For the text-containing cell, return its midpoint in [X, Y] coordinate format. 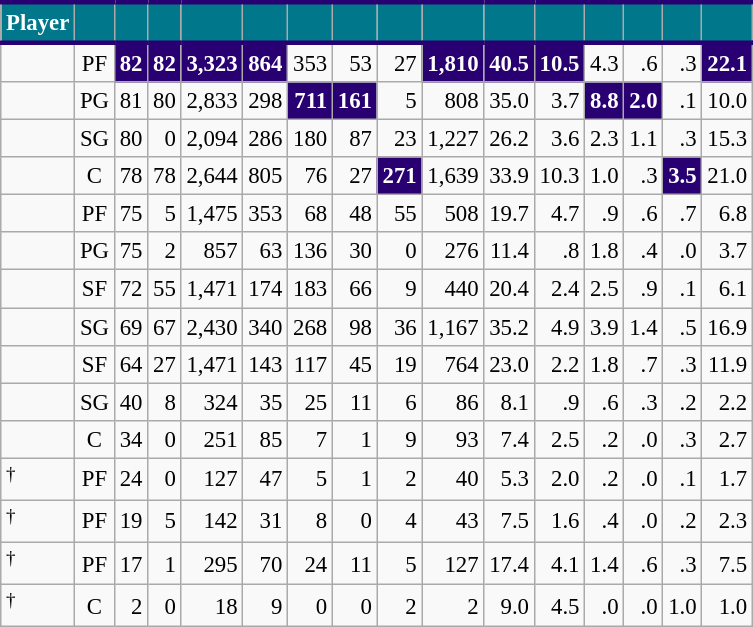
117 [310, 364]
47 [266, 479]
251 [212, 439]
6 [400, 402]
4.7 [559, 214]
8.1 [509, 402]
2,094 [212, 139]
808 [453, 101]
30 [354, 251]
1.1 [644, 139]
21.0 [727, 176]
81 [130, 101]
142 [212, 521]
764 [453, 364]
16.9 [727, 327]
4.1 [559, 563]
45 [354, 364]
3,323 [212, 62]
25 [310, 402]
10.3 [559, 176]
17.4 [509, 563]
298 [266, 101]
33.9 [509, 176]
4.5 [559, 606]
143 [266, 364]
87 [354, 139]
1.6 [559, 521]
43 [453, 521]
18 [212, 606]
35 [266, 402]
36 [400, 327]
161 [354, 101]
4.3 [604, 62]
11.9 [727, 364]
180 [310, 139]
440 [453, 289]
17 [130, 563]
86 [453, 402]
3.9 [604, 327]
22.1 [727, 62]
.5 [682, 327]
31 [266, 521]
35.2 [509, 327]
276 [453, 251]
1,810 [453, 62]
2,430 [212, 327]
10.5 [559, 62]
857 [212, 251]
20.4 [509, 289]
2.4 [559, 289]
324 [212, 402]
864 [266, 62]
26.2 [509, 139]
69 [130, 327]
35.0 [509, 101]
1.7 [727, 479]
2.7 [727, 439]
2,833 [212, 101]
23.0 [509, 364]
15.3 [727, 139]
3.5 [682, 176]
85 [266, 439]
805 [266, 176]
183 [310, 289]
63 [266, 251]
66 [354, 289]
4 [400, 521]
2,644 [212, 176]
11.4 [509, 251]
7.4 [509, 439]
48 [354, 214]
1,475 [212, 214]
40.5 [509, 62]
70 [266, 563]
508 [453, 214]
711 [310, 101]
1,227 [453, 139]
7 [310, 439]
286 [266, 139]
72 [130, 289]
6.8 [727, 214]
9.0 [509, 606]
68 [310, 214]
10.0 [727, 101]
295 [212, 563]
19.7 [509, 214]
1,639 [453, 176]
53 [354, 62]
23 [400, 139]
268 [310, 327]
136 [310, 251]
4.9 [559, 327]
1,167 [453, 327]
5.3 [509, 479]
271 [400, 176]
8.8 [604, 101]
98 [354, 327]
.8 [559, 251]
93 [453, 439]
6.1 [727, 289]
174 [266, 289]
3.6 [559, 139]
34 [130, 439]
340 [266, 327]
64 [130, 364]
67 [164, 327]
76 [310, 176]
Player [38, 22]
